Capture the cell that displays the provided text and extract its (X, Y) central coordinate. 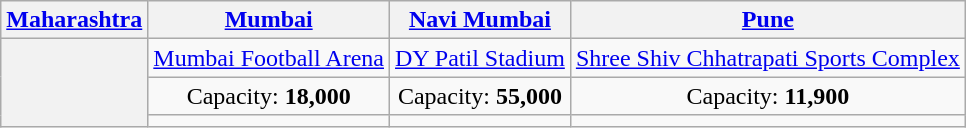
Navi Mumbai (480, 20)
DY Patil Stadium (480, 58)
Capacity: 11,900 (768, 96)
Mumbai (269, 20)
Maharashtra (74, 20)
Shree Shiv Chhatrapati Sports Complex (768, 58)
Capacity: 55,000 (480, 96)
Pune (768, 20)
Mumbai Football Arena (269, 58)
Capacity: 18,000 (269, 96)
